Find where the given text appears and provide that cell's center as [X, Y] coordinate. 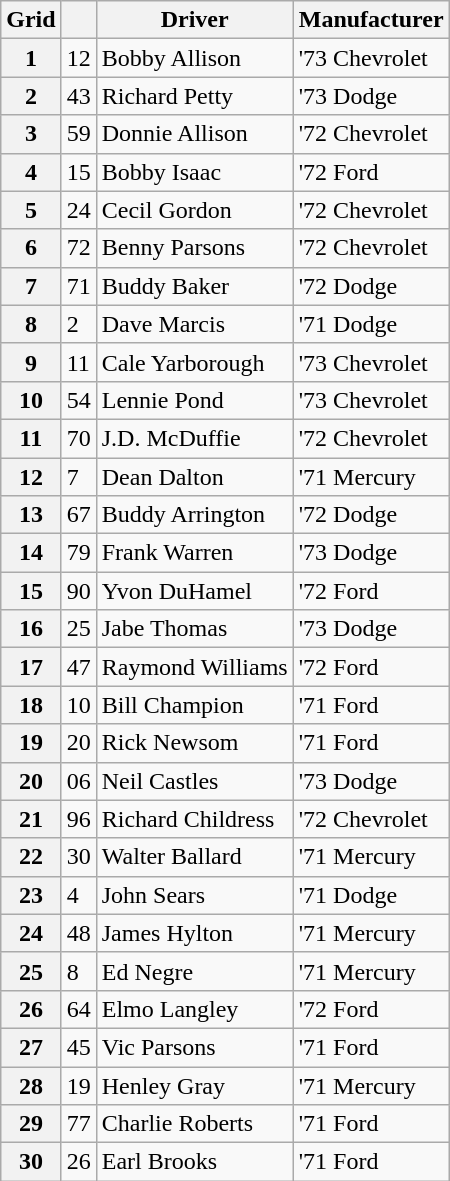
Bobby Allison [194, 58]
Richard Petty [194, 96]
54 [78, 400]
3 [31, 134]
Earl Brooks [194, 1162]
14 [31, 553]
Dean Dalton [194, 477]
Frank Warren [194, 553]
96 [78, 819]
Driver [194, 20]
90 [78, 591]
Walter Ballard [194, 857]
Cale Yarborough [194, 362]
71 [78, 286]
28 [31, 1085]
Donnie Allison [194, 134]
Dave Marcis [194, 324]
Charlie Roberts [194, 1124]
Cecil Gordon [194, 210]
77 [78, 1124]
17 [31, 667]
Richard Childress [194, 819]
Yvon DuHamel [194, 591]
9 [31, 362]
21 [31, 819]
Henley Gray [194, 1085]
5 [31, 210]
06 [78, 781]
Grid [31, 20]
27 [31, 1047]
Manufacturer [371, 20]
Jabe Thomas [194, 629]
43 [78, 96]
Benny Parsons [194, 248]
Bobby Isaac [194, 172]
72 [78, 248]
16 [31, 629]
22 [31, 857]
John Sears [194, 895]
13 [31, 515]
1 [31, 58]
Lennie Pond [194, 400]
45 [78, 1047]
Neil Castles [194, 781]
Buddy Arrington [194, 515]
Elmo Langley [194, 1009]
48 [78, 933]
64 [78, 1009]
J.D. McDuffie [194, 438]
67 [78, 515]
Buddy Baker [194, 286]
29 [31, 1124]
Ed Negre [194, 971]
Rick Newsom [194, 743]
18 [31, 705]
Raymond Williams [194, 667]
79 [78, 553]
47 [78, 667]
James Hylton [194, 933]
6 [31, 248]
23 [31, 895]
59 [78, 134]
Vic Parsons [194, 1047]
Bill Champion [194, 705]
70 [78, 438]
